Locate the cell with the specified text and output its [X, Y] center coordinate. 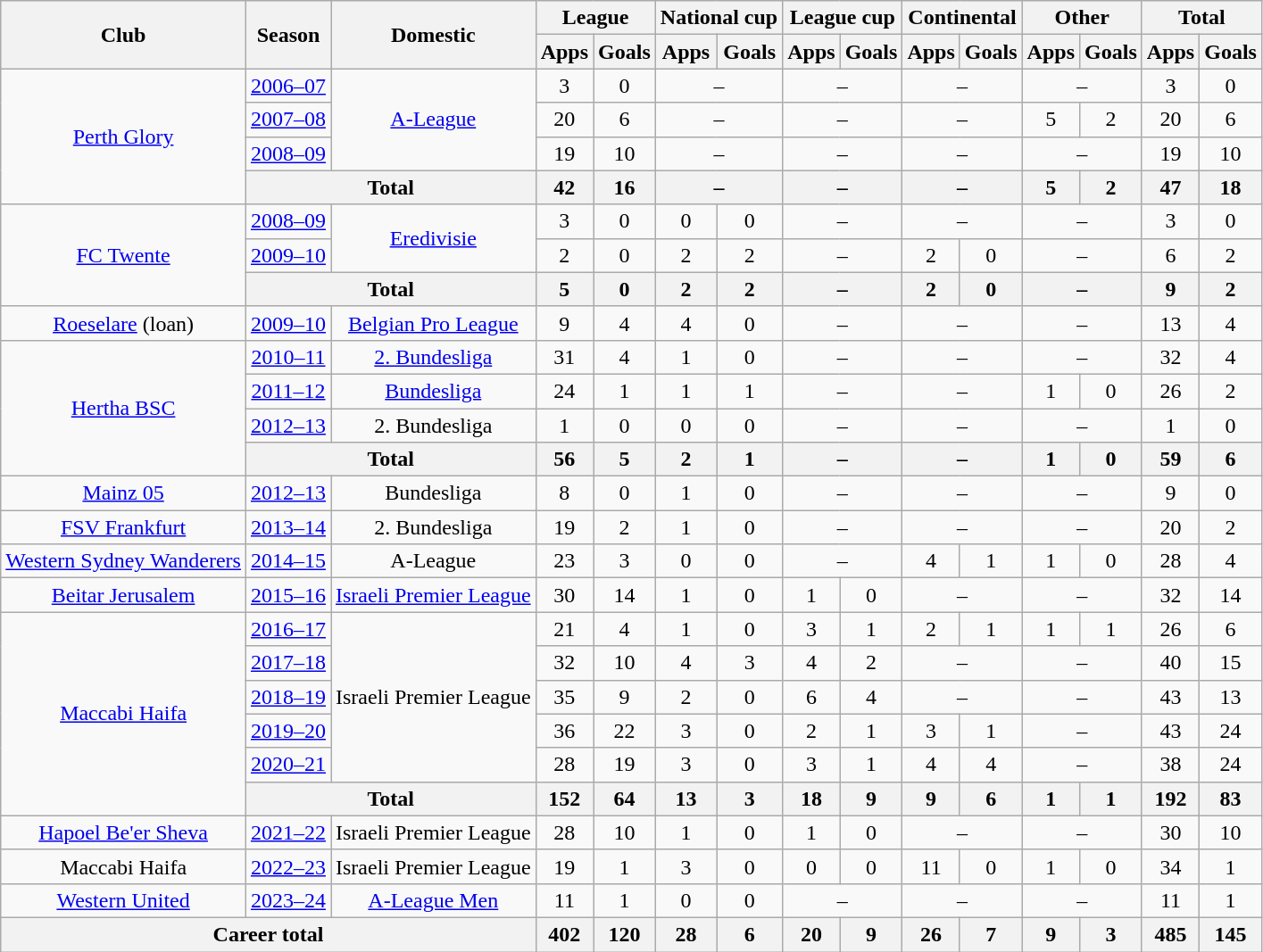
42 [564, 187]
31 [564, 357]
League cup [843, 18]
2022–23 [287, 866]
Domestic [433, 35]
56 [564, 459]
2016–17 [287, 629]
38 [1170, 765]
34 [1170, 866]
Career total [268, 934]
Other [1082, 18]
2019–20 [287, 731]
2018–19 [287, 697]
35 [564, 697]
2015–16 [287, 595]
National cup [719, 18]
2011–12 [287, 391]
2023–24 [287, 900]
2006–07 [287, 86]
Club [123, 35]
2020–21 [287, 765]
23 [564, 561]
League [595, 18]
2021–22 [287, 832]
145 [1231, 934]
2013–14 [287, 527]
485 [1170, 934]
7 [991, 934]
22 [625, 731]
21 [564, 629]
59 [1170, 459]
2014–15 [287, 561]
120 [625, 934]
192 [1170, 799]
152 [564, 799]
Season [287, 35]
FC Twente [123, 255]
Western Sydney Wanderers [123, 561]
Hapoel Be'er Sheva [123, 832]
Continental [962, 18]
A-League Men [433, 900]
2007–08 [287, 120]
83 [1231, 799]
Roeselare (loan) [123, 323]
16 [625, 187]
FSV Frankfurt [123, 527]
8 [564, 493]
Hertha BSC [123, 408]
Beitar Jerusalem [123, 595]
64 [625, 799]
36 [564, 731]
Eredivisie [433, 238]
2017–18 [287, 663]
Western United [123, 900]
2010–11 [287, 357]
Perth Glory [123, 137]
15 [1231, 663]
40 [1170, 663]
402 [564, 934]
Belgian Pro League [433, 323]
47 [1170, 187]
Mainz 05 [123, 493]
